Determine the [X, Y] coordinate at the center of the cell enclosing the given text.  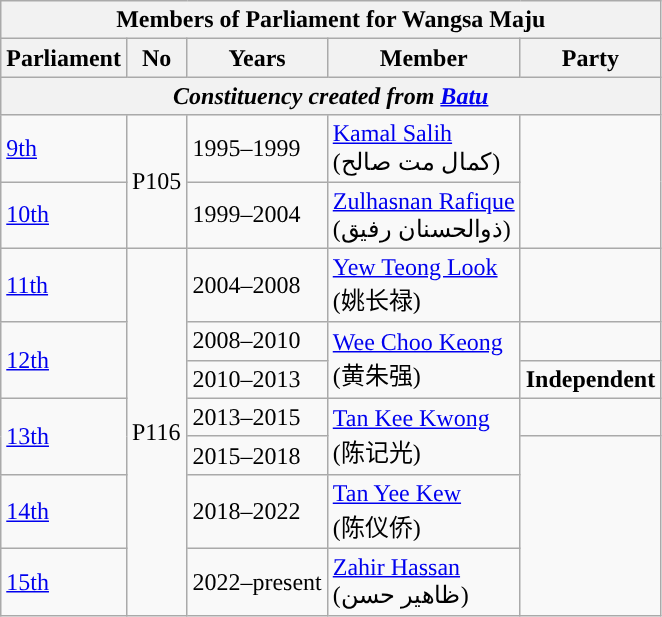
Member [424, 58]
1999–2004 [257, 216]
Parliament [64, 58]
15th [64, 582]
11th [64, 285]
Zahir Hassan (ظاهير حسن) [424, 582]
2004–2008 [257, 285]
Tan Kee Kwong (陈记光) [424, 436]
Zulhasnan Rafique (ذوالحسنان رفيق) [424, 216]
P105 [156, 182]
Party [590, 58]
Tan Yee Kew (陈仪侨) [424, 511]
2018–2022 [257, 511]
No [156, 58]
2022–present [257, 582]
2008–2010 [257, 341]
Years [257, 58]
2015–2018 [257, 455]
12th [64, 360]
14th [64, 511]
Independent [590, 379]
2010–2013 [257, 379]
2013–2015 [257, 417]
Constituency created from Batu [331, 96]
1995–1999 [257, 148]
P116 [156, 432]
Kamal Salih (كمال مت صالح) [424, 148]
13th [64, 436]
9th [64, 148]
Members of Parliament for Wangsa Maju [331, 20]
10th [64, 216]
Yew Teong Look (姚长禄) [424, 285]
Wee Choo Keong (黄朱强) [424, 360]
